Output the (X, Y) coordinate of the center of the cell containing the given text.  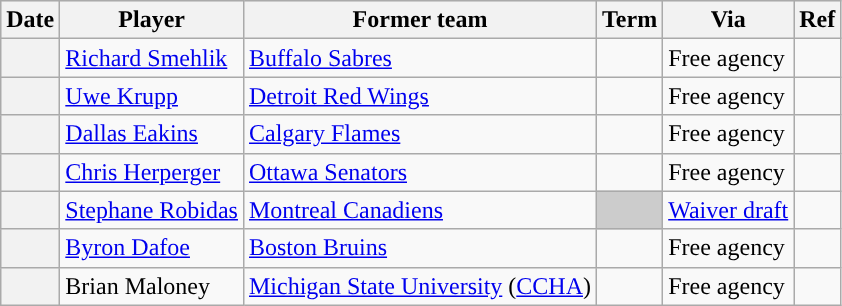
Michigan State University (CCHA) (420, 286)
Byron Dafoe (152, 248)
Boston Bruins (420, 248)
Calgary Flames (420, 134)
Player (152, 20)
Ottawa Senators (420, 172)
Brian Maloney (152, 286)
Via (728, 20)
Richard Smehlik (152, 58)
Detroit Red Wings (420, 96)
Term (630, 20)
Dallas Eakins (152, 134)
Ref (818, 20)
Date (30, 20)
Buffalo Sabres (420, 58)
Chris Herperger (152, 172)
Former team (420, 20)
Uwe Krupp (152, 96)
Waiver draft (728, 210)
Montreal Canadiens (420, 210)
Stephane Robidas (152, 210)
